Search for the cell housing the specified text and yield its (X, Y) center coordinate. 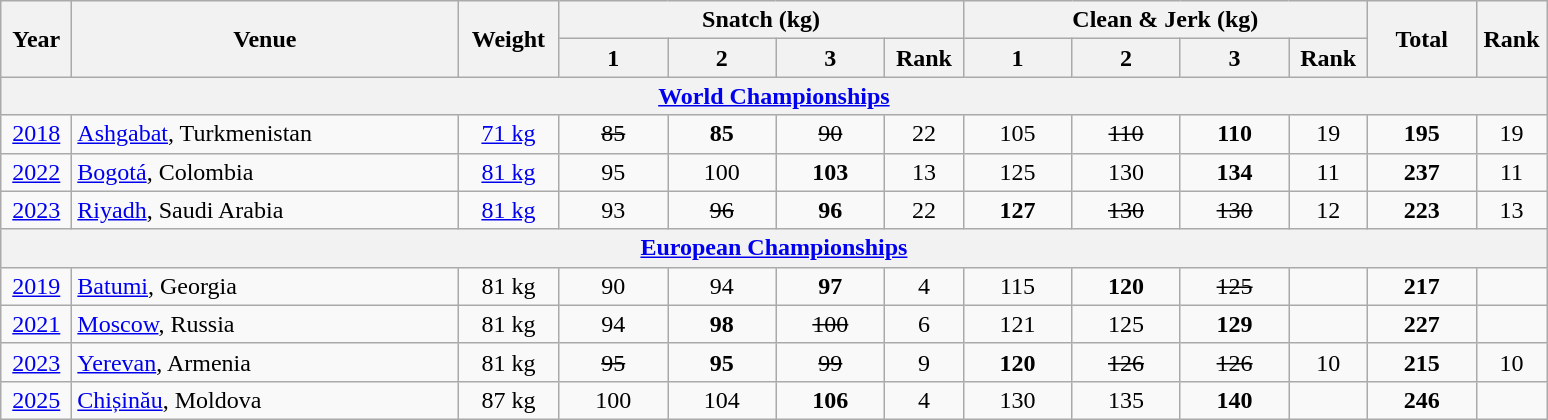
6 (924, 324)
2018 (36, 134)
103 (830, 172)
Riyadh, Saudi Arabia (265, 210)
Total (1422, 39)
237 (1422, 172)
Yerevan, Armenia (265, 362)
Chișinău, Moldova (265, 400)
2022 (36, 172)
71 kg (508, 134)
246 (1422, 400)
135 (1126, 400)
215 (1422, 362)
2025 (36, 400)
Venue (265, 39)
Snatch (kg) (761, 20)
134 (1234, 172)
2019 (36, 286)
195 (1422, 134)
121 (1018, 324)
127 (1018, 210)
227 (1422, 324)
Year (36, 39)
2021 (36, 324)
Weight (508, 39)
217 (1422, 286)
World Championships (774, 96)
105 (1018, 134)
Moscow, Russia (265, 324)
98 (722, 324)
106 (830, 400)
9 (924, 362)
223 (1422, 210)
Bogotá, Colombia (265, 172)
Clean & Jerk (kg) (1165, 20)
European Championships (774, 248)
87 kg (508, 400)
140 (1234, 400)
Ashgabat, Turkmenistan (265, 134)
115 (1018, 286)
97 (830, 286)
104 (722, 400)
12 (1328, 210)
99 (830, 362)
Batumi, Georgia (265, 286)
129 (1234, 324)
93 (614, 210)
